For the text-containing cell, return its midpoint in [x, y] coordinate format. 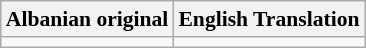
English Translation [268, 19]
Albanian original [88, 19]
